Scan for the cell matching the given text and deliver its [X, Y] coordinate at center. 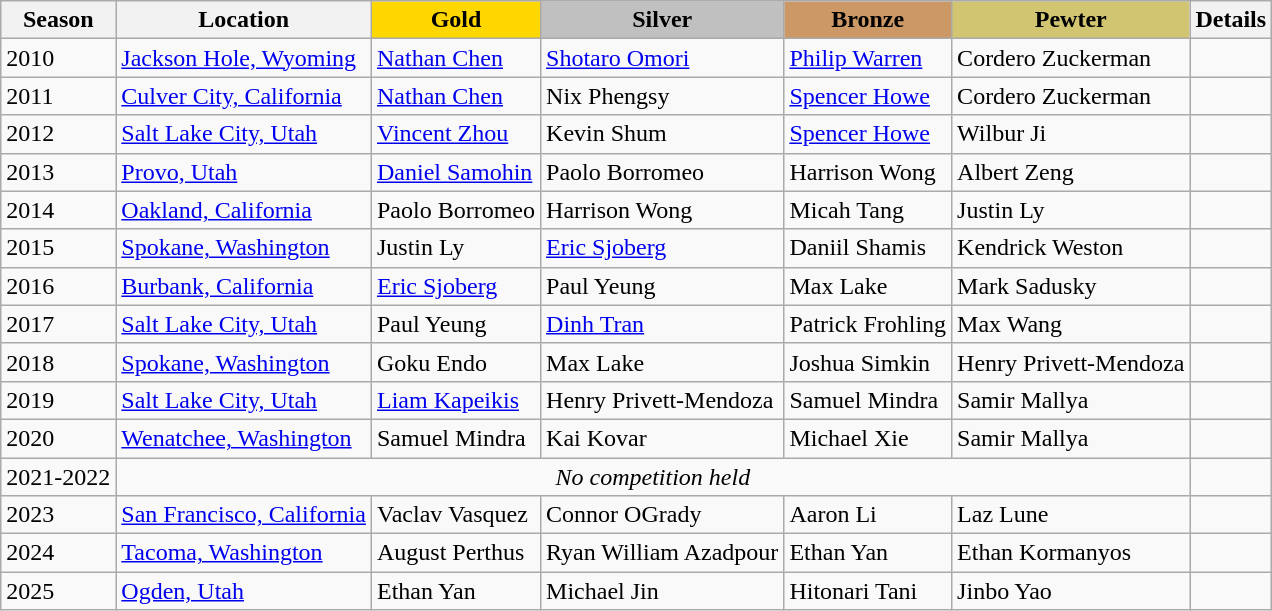
Patrick Frohling [868, 324]
2017 [58, 324]
Jinbo Yao [1071, 591]
Oakland, California [244, 210]
Joshua Simkin [868, 362]
Philip Warren [868, 58]
Jackson Hole, Wyoming [244, 58]
No competition held [653, 477]
Nix Phengsy [662, 96]
Liam Kapeikis [456, 400]
Details [1231, 20]
Vincent Zhou [456, 134]
2018 [58, 362]
Ogden, Utah [244, 591]
August Perthus [456, 553]
Burbank, California [244, 286]
Daniel Samohin [456, 172]
Bronze [868, 20]
Albert Zeng [1071, 172]
Culver City, California [244, 96]
2020 [58, 438]
Wilbur Ji [1071, 134]
2014 [58, 210]
Michael Xie [868, 438]
2016 [58, 286]
Daniil Shamis [868, 248]
2010 [58, 58]
2011 [58, 96]
2023 [58, 515]
2024 [58, 553]
2021-2022 [58, 477]
Hitonari Tani [868, 591]
Season [58, 20]
Ryan William Azadpour [662, 553]
Connor OGrady [662, 515]
Tacoma, Washington [244, 553]
Michael Jin [662, 591]
Kai Kovar [662, 438]
Ethan Kormanyos [1071, 553]
San Francisco, California [244, 515]
Provo, Utah [244, 172]
Pewter [1071, 20]
Shotaro Omori [662, 58]
Dinh Tran [662, 324]
Mark Sadusky [1071, 286]
2012 [58, 134]
Max Wang [1071, 324]
2013 [58, 172]
Kevin Shum [662, 134]
Kendrick Weston [1071, 248]
Micah Tang [868, 210]
2015 [58, 248]
Silver [662, 20]
Goku Endo [456, 362]
Aaron Li [868, 515]
2019 [58, 400]
Wenatchee, Washington [244, 438]
Location [244, 20]
Laz Lune [1071, 515]
2025 [58, 591]
Gold [456, 20]
Vaclav Vasquez [456, 515]
